Extract the [X, Y] coordinate from the center of the cell holding the provided text.  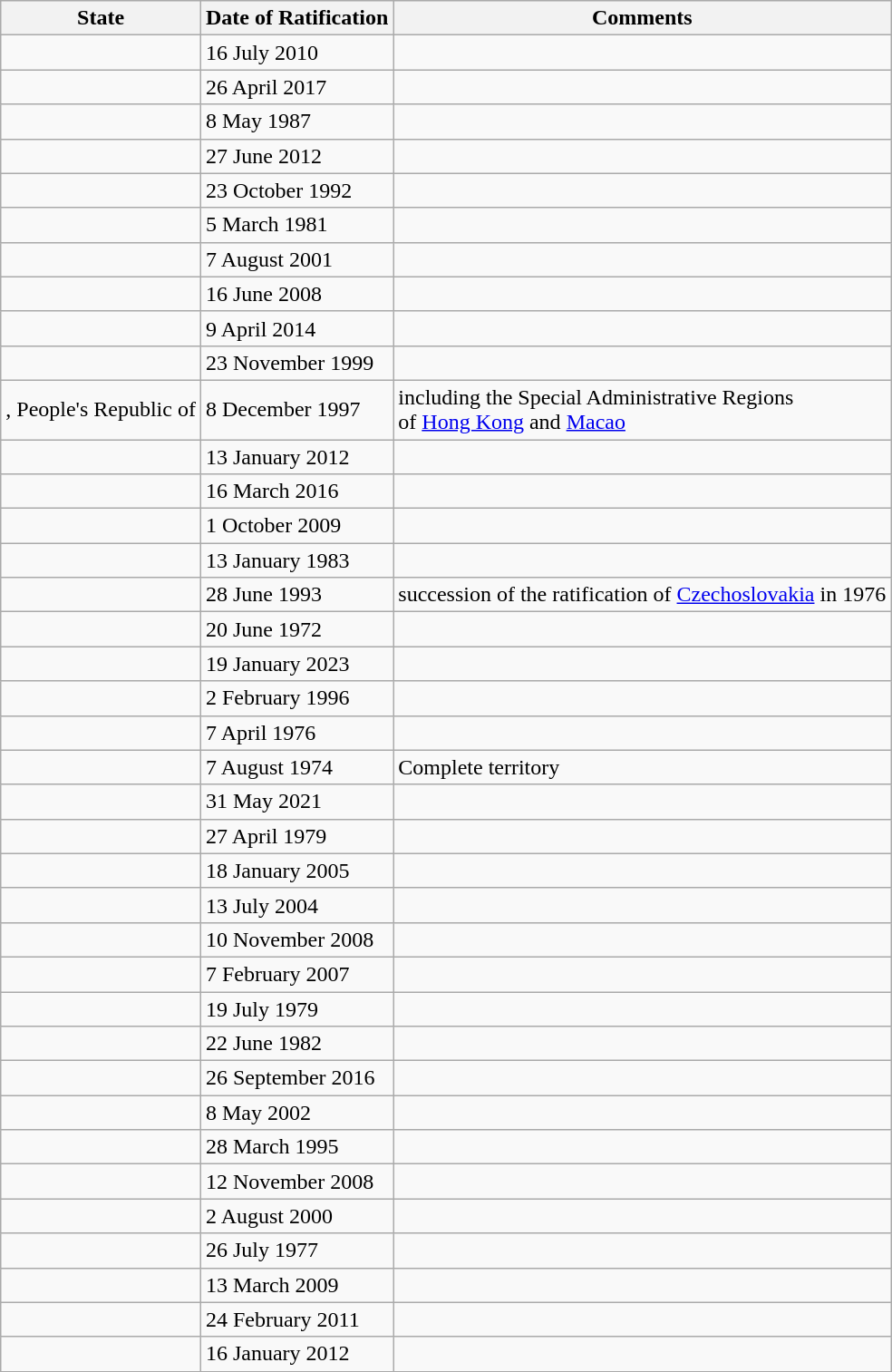
13 January 2012 [296, 456]
12 November 2008 [296, 1182]
26 September 2016 [296, 1078]
16 January 2012 [296, 1354]
19 January 2023 [296, 664]
27 June 2012 [296, 156]
28 June 1993 [296, 595]
19 July 1979 [296, 1009]
13 January 1983 [296, 560]
7 February 2007 [296, 974]
24 February 2011 [296, 1319]
1 October 2009 [296, 526]
31 May 2021 [296, 802]
8 May 2002 [296, 1113]
27 April 1979 [296, 836]
Complete territory [642, 767]
succession of the ratification of Czechoslovakia in 1976 [642, 595]
State [102, 18]
Date of Ratification [296, 18]
23 November 1999 [296, 363]
2 February 1996 [296, 698]
8 December 1997 [296, 410]
28 March 1995 [296, 1147]
20 June 1972 [296, 629]
23 October 1992 [296, 190]
16 July 2010 [296, 53]
18 January 2005 [296, 871]
, People's Republic of [102, 410]
26 April 2017 [296, 87]
including the Special Administrative Regions of Hong Kong and Macao [642, 410]
13 March 2009 [296, 1285]
13 July 2004 [296, 905]
10 November 2008 [296, 939]
5 March 1981 [296, 225]
2 August 2000 [296, 1216]
26 July 1977 [296, 1250]
7 August 1974 [296, 767]
22 June 1982 [296, 1044]
Comments [642, 18]
9 April 2014 [296, 328]
7 April 1976 [296, 733]
16 March 2016 [296, 491]
16 June 2008 [296, 294]
7 August 2001 [296, 259]
8 May 1987 [296, 122]
